Return (X, Y) of the center of cell containing provided text 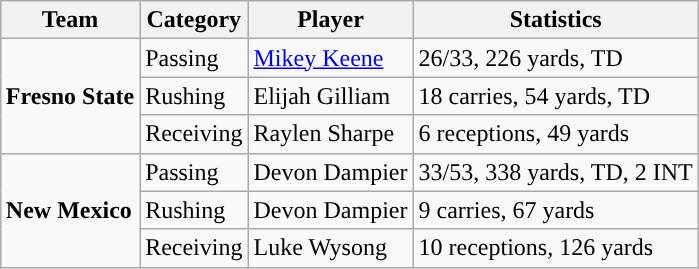
Team (70, 20)
Raylen Sharpe (330, 134)
New Mexico (70, 210)
9 carries, 67 yards (556, 210)
Luke Wysong (330, 248)
Fresno State (70, 96)
10 receptions, 126 yards (556, 248)
18 carries, 54 yards, TD (556, 96)
Category (194, 20)
33/53, 338 yards, TD, 2 INT (556, 172)
26/33, 226 yards, TD (556, 58)
Elijah Gilliam (330, 96)
Statistics (556, 20)
Player (330, 20)
6 receptions, 49 yards (556, 134)
Mikey Keene (330, 58)
